Detect which cell encompasses the target text, then output its (x, y) center coordinate. 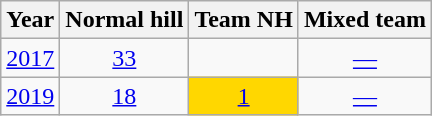
2019 (30, 96)
33 (124, 58)
18 (124, 96)
Mixed team (364, 20)
Normal hill (124, 20)
1 (244, 96)
Team NH (244, 20)
2017 (30, 58)
Year (30, 20)
